Identify which cell holds the provided text, then report its [X, Y] central coordinate. 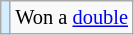
Won a double [71, 17]
